For the text-containing cell, return its midpoint in [X, Y] coordinate format. 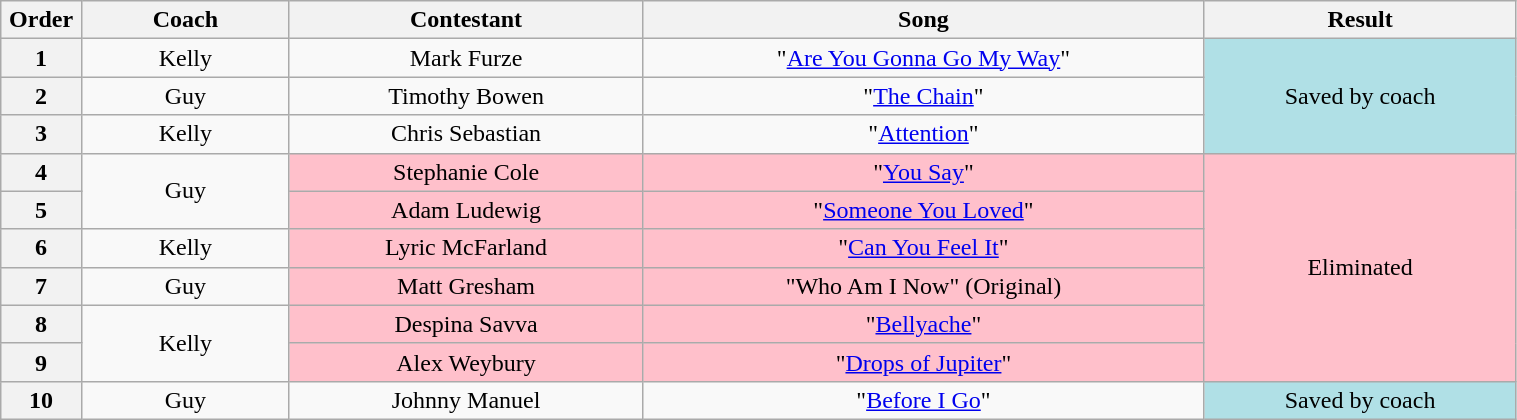
Matt Gresham [466, 286]
"Can You Feel It" [924, 248]
2 [42, 96]
8 [42, 324]
"Someone You Loved" [924, 210]
Lyric McFarland [466, 248]
Adam Ludewig [466, 210]
"Are You Gonna Go My Way" [924, 58]
Order [42, 20]
"Attention" [924, 134]
"Bellyache" [924, 324]
7 [42, 286]
Johnny Manuel [466, 400]
5 [42, 210]
4 [42, 172]
Stephanie Cole [466, 172]
"Drops of Jupiter" [924, 362]
Despina Savva [466, 324]
Coach [185, 20]
Eliminated [1360, 267]
"Who Am I Now" (Original) [924, 286]
Chris Sebastian [466, 134]
Alex Weybury [466, 362]
6 [42, 248]
Mark Furze [466, 58]
1 [42, 58]
Contestant [466, 20]
"You Say" [924, 172]
Song [924, 20]
9 [42, 362]
Result [1360, 20]
"The Chain" [924, 96]
Timothy Bowen [466, 96]
10 [42, 400]
3 [42, 134]
"Before I Go" [924, 400]
